Output the (x, y) coordinate of the center of the cell containing the given text.  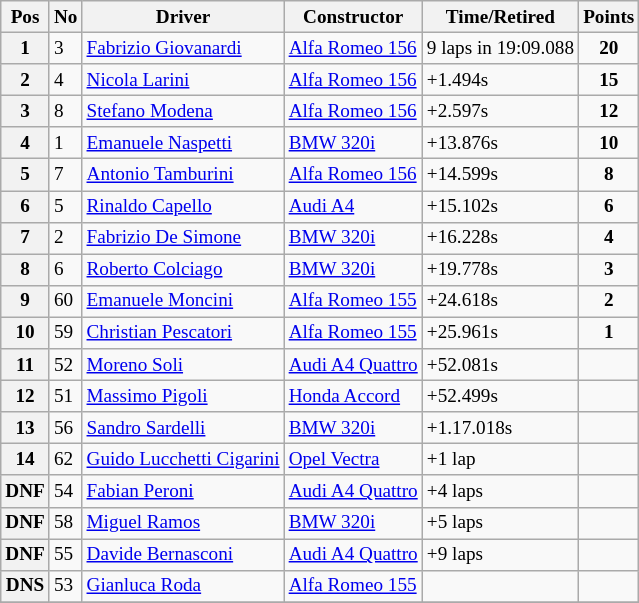
+24.618s (500, 301)
53 (66, 586)
+13.876s (500, 143)
52 (66, 365)
Nicola Larini (183, 80)
+52.499s (500, 396)
+4 laps (500, 491)
+1.17.018s (500, 428)
Pos (26, 17)
Roberto Colciago (183, 270)
+1.494s (500, 80)
+2.597s (500, 111)
9 (26, 301)
13 (26, 428)
+9 laps (500, 554)
60 (66, 301)
Constructor (353, 17)
Moreno Soli (183, 365)
Stefano Modena (183, 111)
Sandro Sardelli (183, 428)
Guido Lucchetti Cigarini (183, 460)
54 (66, 491)
58 (66, 523)
Davide Bernasconi (183, 554)
Emanuele Moncini (183, 301)
Gianluca Roda (183, 586)
Emanuele Naspetti (183, 143)
14 (26, 460)
+19.778s (500, 270)
DNS (26, 586)
59 (66, 333)
Honda Accord (353, 396)
+5 laps (500, 523)
Antonio Tamburini (183, 175)
11 (26, 365)
Fabrizio Giovanardi (183, 48)
+15.102s (500, 206)
Fabrizio De Simone (183, 238)
+25.961s (500, 333)
55 (66, 554)
51 (66, 396)
Audi A4 (353, 206)
20 (609, 48)
56 (66, 428)
Driver (183, 17)
Points (609, 17)
+52.081s (500, 365)
Opel Vectra (353, 460)
Miguel Ramos (183, 523)
62 (66, 460)
+14.599s (500, 175)
+16.228s (500, 238)
15 (609, 80)
Rinaldo Capello (183, 206)
Massimo Pigoli (183, 396)
9 laps in 19:09.088 (500, 48)
Christian Pescatori (183, 333)
No (66, 17)
Fabian Peroni (183, 491)
+1 lap (500, 460)
Time/Retired (500, 17)
